Return [X, Y] of the center of cell containing provided text 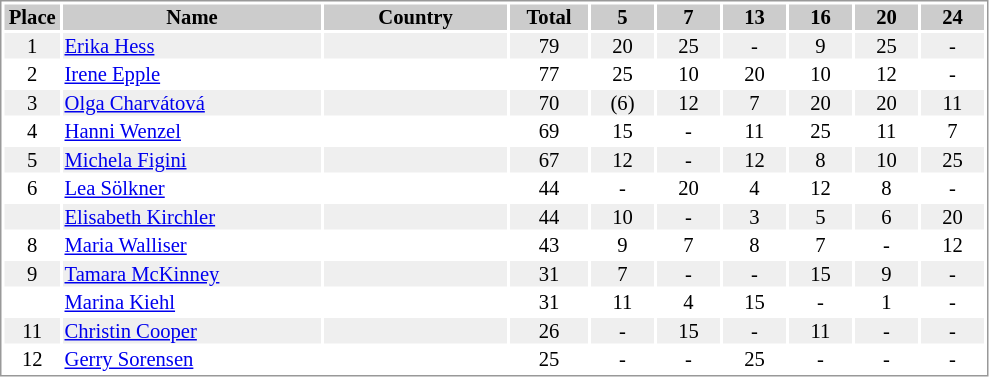
43 [549, 245]
Irene Epple [192, 75]
Total [549, 17]
Michela Figini [192, 160]
70 [549, 103]
2 [32, 75]
Lea Sölkner [192, 189]
Name [192, 17]
Marina Kiehl [192, 303]
Country [416, 17]
(6) [622, 103]
Elisabeth Kirchler [192, 217]
Olga Charvátová [192, 103]
Maria Walliser [192, 245]
24 [952, 17]
26 [549, 331]
Tamara McKinney [192, 274]
79 [549, 46]
Place [32, 17]
16 [820, 17]
Hanni Wenzel [192, 131]
67 [549, 160]
69 [549, 131]
Erika Hess [192, 46]
77 [549, 75]
13 [754, 17]
Christin Cooper [192, 331]
Gerry Sorensen [192, 359]
